Search for the cell housing the specified text and yield its [x, y] center coordinate. 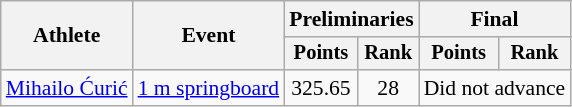
28 [388, 88]
Did not advance [495, 88]
1 m springboard [209, 88]
Preliminaries [351, 19]
Mihailo Ćurić [67, 88]
325.65 [321, 88]
Athlete [67, 36]
Final [495, 19]
Event [209, 36]
